Extract the (x, y) coordinate from the center of the cell holding the provided text.  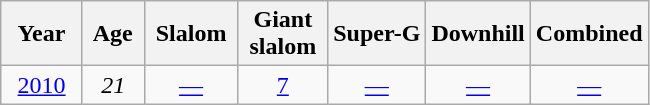
Slalom (191, 34)
21 (113, 85)
Giant slalom (283, 34)
Super-G (377, 34)
Year (42, 34)
2010 (42, 85)
7 (283, 85)
Combined (589, 34)
Age (113, 34)
Downhill (478, 34)
